Extract the (x, y) coordinate from the center of the cell holding the provided text.  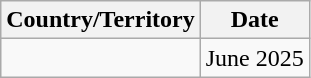
Country/Territory (100, 20)
June 2025 (254, 58)
Date (254, 20)
